Locate the cell with the specified text and output its [x, y] center coordinate. 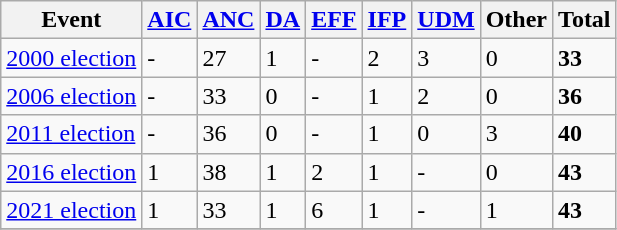
AIC [170, 20]
27 [228, 58]
Event [72, 20]
Other [516, 20]
6 [334, 210]
2021 election [72, 210]
EFF [334, 20]
38 [228, 172]
DA [283, 20]
IFP [387, 20]
2011 election [72, 134]
ANC [228, 20]
2000 election [72, 58]
2016 election [72, 172]
40 [585, 134]
Total [585, 20]
2006 election [72, 96]
UDM [446, 20]
